From the cell containing the given text, extract its center point as (X, Y) coordinate. 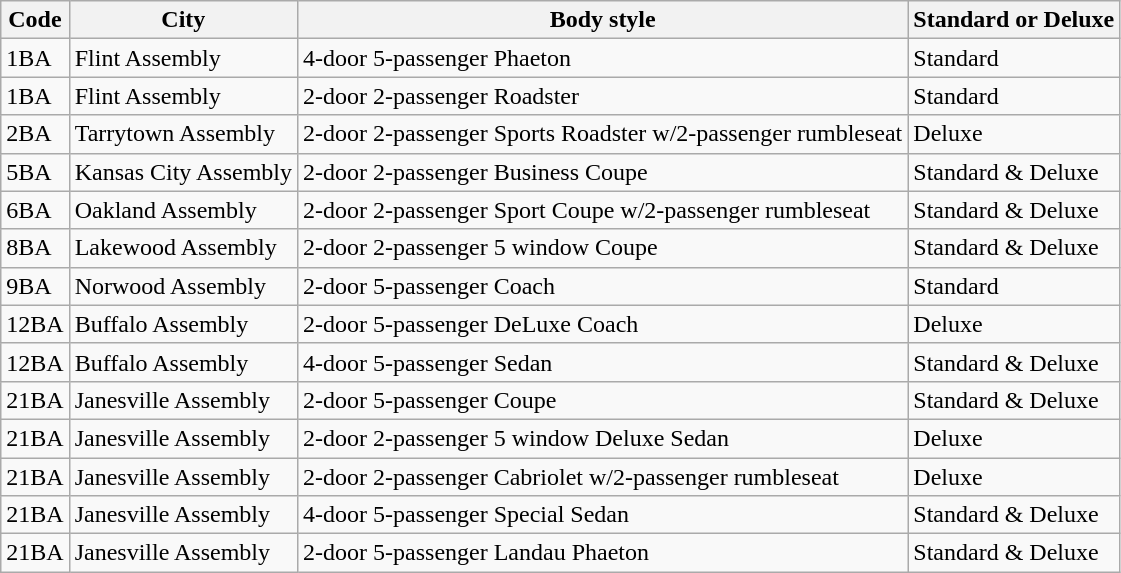
Lakewood Assembly (183, 248)
2-door 2-passenger 5 window Coupe (603, 248)
2-door 5-passenger Coupe (603, 400)
2-door 2-passenger 5 window Deluxe Sedan (603, 438)
2-door 5-passenger Landau Phaeton (603, 553)
2-door 2-passenger Sport Coupe w/2-passenger rumbleseat (603, 210)
2-door 2-passenger Cabriolet w/2-passenger rumbleseat (603, 477)
Kansas City Assembly (183, 172)
4-door 5-passenger Phaeton (603, 58)
8BA (35, 248)
2-door 5-passenger Coach (603, 286)
2BA (35, 134)
City (183, 20)
2-door 5-passenger DeLuxe Coach (603, 324)
Code (35, 20)
Oakland Assembly (183, 210)
2-door 2-passenger Roadster (603, 96)
5BA (35, 172)
Standard or Deluxe (1014, 20)
2-door 2-passenger Business Coupe (603, 172)
Norwood Assembly (183, 286)
Tarrytown Assembly (183, 134)
4-door 5-passenger Sedan (603, 362)
6BA (35, 210)
2-door 2-passenger Sports Roadster w/2-passenger rumbleseat (603, 134)
Body style (603, 20)
4-door 5-passenger Special Sedan (603, 515)
9BA (35, 286)
